Return the (X, Y) coordinate for the center point of the cell that contains the specified text.  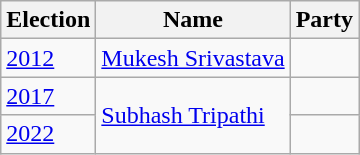
2022 (48, 134)
2012 (48, 58)
Mukesh Srivastava (193, 58)
2017 (48, 96)
Subhash Tripathi (193, 115)
Election (48, 20)
Name (193, 20)
Party (324, 20)
